Provide the (x, y) coordinate of the cell's center where the given text is located.  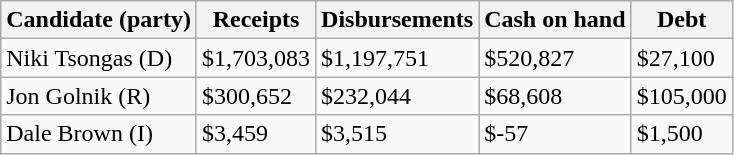
Candidate (party) (99, 20)
$-57 (555, 134)
Jon Golnik (R) (99, 96)
$520,827 (555, 58)
Dale Brown (I) (99, 134)
$105,000 (682, 96)
Receipts (256, 20)
$300,652 (256, 96)
Disbursements (398, 20)
$1,197,751 (398, 58)
Niki Tsongas (D) (99, 58)
$1,703,083 (256, 58)
$68,608 (555, 96)
Debt (682, 20)
$1,500 (682, 134)
$3,515 (398, 134)
$3,459 (256, 134)
$27,100 (682, 58)
Cash on hand (555, 20)
$232,044 (398, 96)
